Locate the cell with the specified text and output its (x, y) center coordinate. 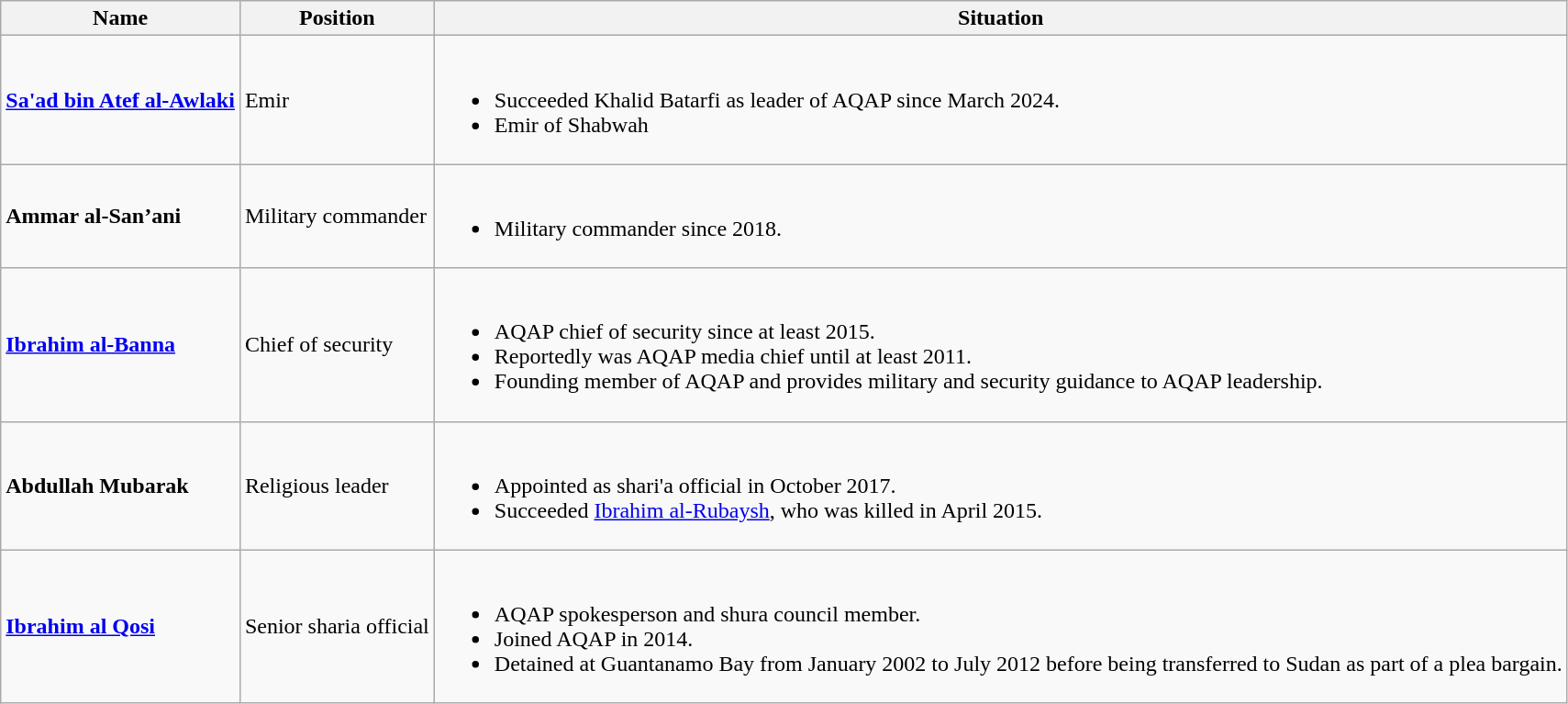
Emir (337, 100)
Ammar al-San’ani (121, 217)
Chief of security (337, 345)
Military commander (337, 217)
Religious leader (337, 486)
Appointed as shari'a official in October 2017.Succeeded Ibrahim al-Rubaysh, who was killed in April 2015. (1000, 486)
Name (121, 18)
Ibrahim al-Banna (121, 345)
Senior sharia official (337, 626)
Abdullah Mubarak (121, 486)
Ibrahim al Qosi (121, 626)
Military commander since 2018. (1000, 217)
Position (337, 18)
Sa'ad bin Atef al-Awlaki (121, 100)
Situation (1000, 18)
Succeeded Khalid Batarfi as leader of AQAP since March 2024.Emir of Shabwah (1000, 100)
